Find where the given text appears and provide that cell's center as [X, Y] coordinate. 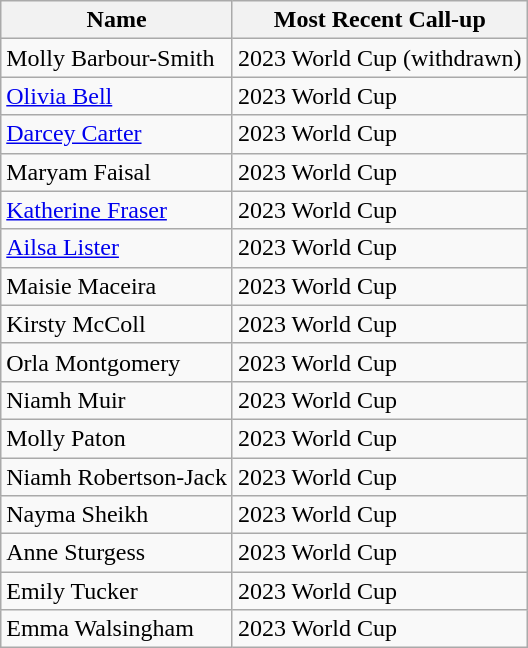
2023 World Cup (withdrawn) [380, 58]
Orla Montgomery [117, 362]
Niamh Muir [117, 400]
Emma Walsingham [117, 629]
Ailsa Lister [117, 248]
Nayma Sheikh [117, 515]
Anne Sturgess [117, 553]
Name [117, 20]
Kirsty McColl [117, 324]
Olivia Bell [117, 96]
Niamh Robertson-Jack [117, 477]
Molly Paton [117, 438]
Katherine Fraser [117, 210]
Maisie Maceira [117, 286]
Maryam Faisal [117, 172]
Emily Tucker [117, 591]
Most Recent Call-up [380, 20]
Molly Barbour-Smith [117, 58]
Darcey Carter [117, 134]
